Detect which cell encompasses the target text, then output its (X, Y) center coordinate. 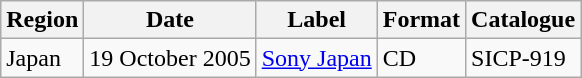
Japan (42, 58)
Label (316, 20)
Format (421, 20)
Catalogue (524, 20)
CD (421, 58)
SICP-919 (524, 58)
19 October 2005 (170, 58)
Date (170, 20)
Region (42, 20)
Sony Japan (316, 58)
